Locate the cell with the specified text and output its [x, y] center coordinate. 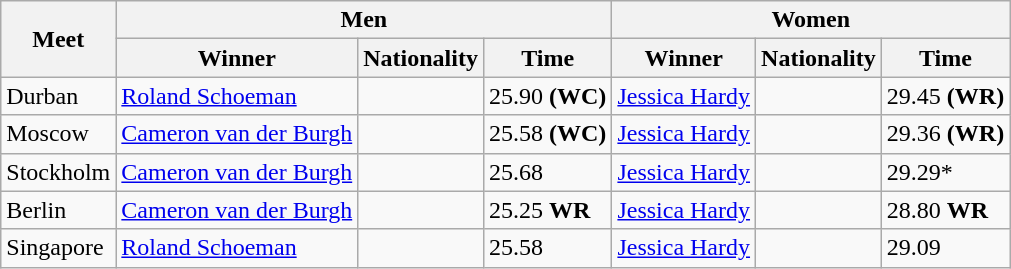
29.36 (WR) [945, 134]
Singapore [58, 248]
25.68 [547, 172]
25.58 [547, 248]
Meet [58, 39]
Durban [58, 96]
25.58 (WC) [547, 134]
Women [811, 20]
Moscow [58, 134]
25.25 WR [547, 210]
Berlin [58, 210]
Stockholm [58, 172]
29.09 [945, 248]
Men [364, 20]
29.45 (WR) [945, 96]
29.29* [945, 172]
25.90 (WC) [547, 96]
28.80 WR [945, 210]
